Detect which cell encompasses the target text, then output its [X, Y] center coordinate. 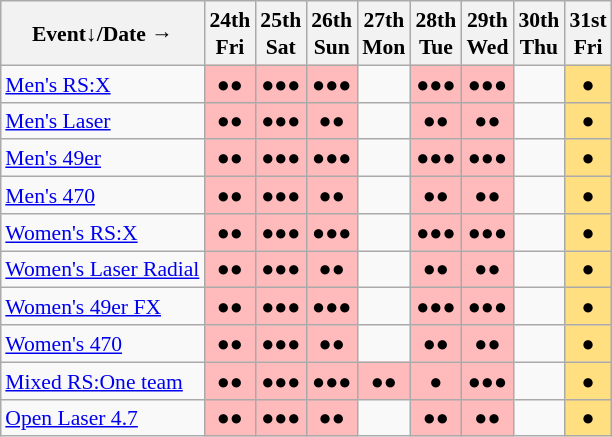
Open Laser 4.7 [102, 418]
30thThu [538, 33]
24thFri [230, 33]
25thSat [280, 33]
Women's Laser Radial [102, 268]
Women's RS:X [102, 232]
31stFri [588, 33]
Women's 470 [102, 344]
Men's 49er [102, 158]
28thTue [436, 33]
27thMon [384, 33]
26thSun [332, 33]
Women's 49er FX [102, 306]
Men's Laser [102, 120]
Men's 470 [102, 194]
Event↓/Date → [102, 33]
29thWed [487, 33]
Mixed RS:One team [102, 380]
Men's RS:X [102, 84]
